Determine the (X, Y) coordinate at the center of the cell enclosing the given text.  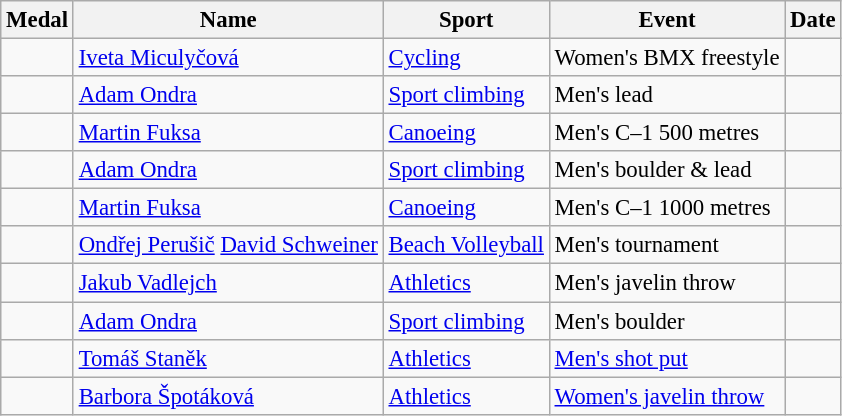
Jakub Vadlejch (228, 283)
Women's javelin throw (667, 396)
Ondřej Perušič David Schweiner (228, 245)
Men's javelin throw (667, 283)
Cycling (466, 58)
Barbora Špotáková (228, 396)
Iveta Miculyčová (228, 58)
Beach Volleyball (466, 245)
Date (813, 20)
Men's tournament (667, 245)
Event (667, 20)
Women's BMX freestyle (667, 58)
Men's C–1 500 metres (667, 133)
Sport (466, 20)
Name (228, 20)
Men's boulder (667, 321)
Medal (38, 20)
Men's boulder & lead (667, 170)
Tomáš Staněk (228, 358)
Men's C–1 1000 metres (667, 208)
Men's shot put (667, 358)
Men's lead (667, 95)
